Extract the (X, Y) coordinate from the center of the cell holding the provided text.  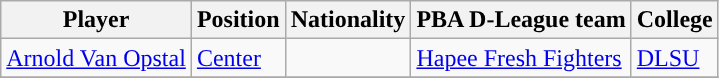
DLSU (674, 58)
Hapee Fresh Fighters (521, 58)
Center (238, 58)
Player (96, 20)
Arnold Van Opstal (96, 58)
College (674, 20)
PBA D-League team (521, 20)
Nationality (348, 20)
Position (238, 20)
